Capture the cell that displays the provided text and extract its [X, Y] central coordinate. 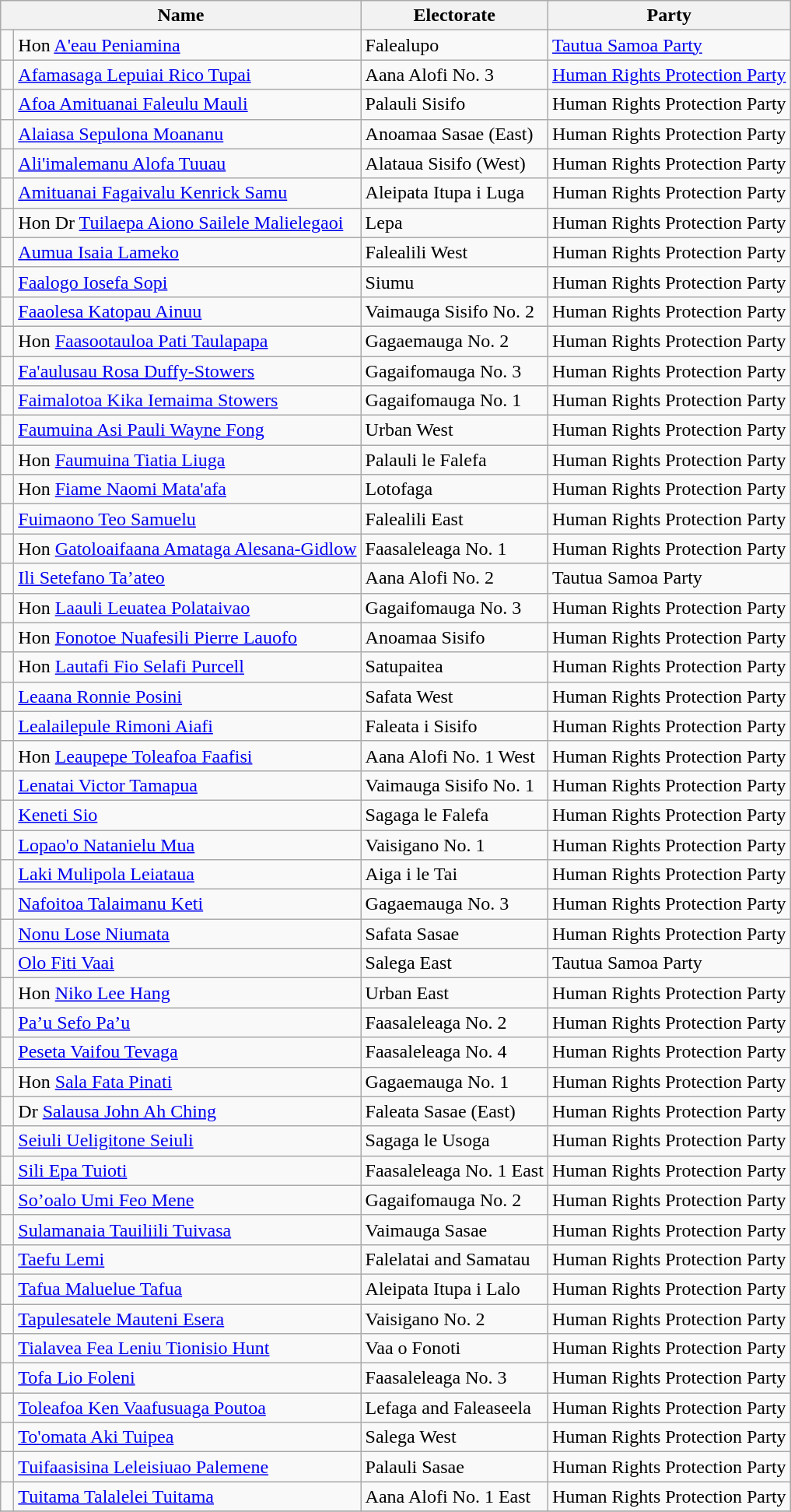
Alaiasa Sepulona Moananu [187, 134]
So’oalo Umi Feo Mene [187, 1200]
Faumuina Asi Pauli Wayne Fong [187, 430]
Lopao'o Natanielu Mua [187, 844]
Lepa [454, 223]
Ili Setefano Ta’ateo [187, 578]
Hon Sala Fata Pinati [187, 1082]
Name [180, 16]
Dr Salausa John Ah Ching [187, 1111]
Pa’u Sefo Pa’u [187, 1023]
Faaolesa Katopau Ainuu [187, 311]
Anoamaa Sisifo [454, 637]
Faasaleleaga No. 1 [454, 549]
Vaimauga Sasae [454, 1230]
Aana Alofi No. 1 West [454, 756]
Keneti Sio [187, 815]
Faasaleleaga No. 2 [454, 1023]
Hon Gatoloaifaana Amataga Alesana-Gidlow [187, 549]
Fuimaono Teo Samuelu [187, 519]
Aleipata Itupa i Lalo [454, 1289]
Aana Alofi No. 2 [454, 578]
Faalogo Iosefa Sopi [187, 282]
Ali'imalemanu Alofa Tuuau [187, 163]
Afamasaga Lepuiai Rico Tupai [187, 75]
Seiuli Ueligitone Seiuli [187, 1141]
Sagaga le Falefa [454, 815]
Hon A'eau Peniamina [187, 45]
Aana Alofi No. 3 [454, 75]
Palauli Sasae [454, 1467]
Falelatai and Samatau [454, 1259]
Vaa o Fonoti [454, 1349]
Falealili East [454, 519]
Toleafoa Ken Vaafusuaga Poutoa [187, 1408]
Lotofaga [454, 489]
Faasaleleaga No. 1 East [454, 1170]
Faimalotoa Kika Iemaima Stowers [187, 401]
Urban West [454, 430]
Nonu Lose Niumata [187, 934]
Fa'aulusau Rosa Duffy-Stowers [187, 371]
Salega West [454, 1437]
Tapulesatele Mauteni Esera [187, 1319]
Falealupo [454, 45]
Taefu Lemi [187, 1259]
Safata West [454, 696]
Peseta Vaifou Tevaga [187, 1052]
Hon Fiame Naomi Mata'afa [187, 489]
Urban East [454, 993]
Hon Dr Tuilaepa Aiono Sailele Malielegaoi [187, 223]
Gagaemauga No. 1 [454, 1082]
Tuitama Talalelei Tuitama [187, 1496]
Electorate [454, 16]
Olo Fiti Vaai [187, 963]
Palauli Sisifo [454, 104]
Falealili West [454, 252]
Gagaemauga No. 2 [454, 341]
Vaimauga Sisifo No. 2 [454, 311]
Safata Sasae [454, 934]
Leaana Ronnie Posini [187, 696]
Vaisigano No. 2 [454, 1319]
Aiga i le Tai [454, 875]
Hon Leaupepe Toleafoa Faafisi [187, 756]
Salega East [454, 963]
Aleipata Itupa i Luga [454, 193]
Sulamanaia Tauiliili Tuivasa [187, 1230]
Tafua Maluelue Tafua [187, 1289]
Faleata Sasae (East) [454, 1111]
Gagaifomauga No. 1 [454, 401]
To'omata Aki Tuipea [187, 1437]
Tofa Lio Foleni [187, 1378]
Party [669, 16]
Aana Alofi No. 1 East [454, 1496]
Amituanai Fagaivalu Kenrick Samu [187, 193]
Sili Epa Tuioti [187, 1170]
Lenatai Victor Tamapua [187, 785]
Hon Niko Lee Hang [187, 993]
Tuifaasisina Leleisiuao Palemene [187, 1467]
Siumu [454, 282]
Hon Lautafi Fio Selafi Purcell [187, 667]
Satupaitea [454, 667]
Aumua Isaia Lameko [187, 252]
Hon Faumuina Tiatia Liuga [187, 460]
Lefaga and Faleaseela [454, 1408]
Vaimauga Sisifo No. 1 [454, 785]
Faasaleleaga No. 4 [454, 1052]
Tialavea Fea Leniu Tionisio Hunt [187, 1349]
Nafoitoa Talaimanu Keti [187, 904]
Afoa Amituanai Faleulu Mauli [187, 104]
Hon Fonotoe Nuafesili Pierre Lauofo [187, 637]
Lealailepule Rimoni Aiafi [187, 726]
Hon Faasootauloa Pati Taulapapa [187, 341]
Gagaemauga No. 3 [454, 904]
Laki Mulipola Leiataua [187, 875]
Sagaga le Usoga [454, 1141]
Faasaleleaga No. 3 [454, 1378]
Faleata i Sisifo [454, 726]
Vaisigano No. 1 [454, 844]
Hon Laauli Leuatea Polataivao [187, 608]
Anoamaa Sasae (East) [454, 134]
Alataua Sisifo (West) [454, 163]
Gagaifomauga No. 2 [454, 1200]
Palauli le Falefa [454, 460]
